Scan for the cell matching the given text and deliver its (X, Y) coordinate at center. 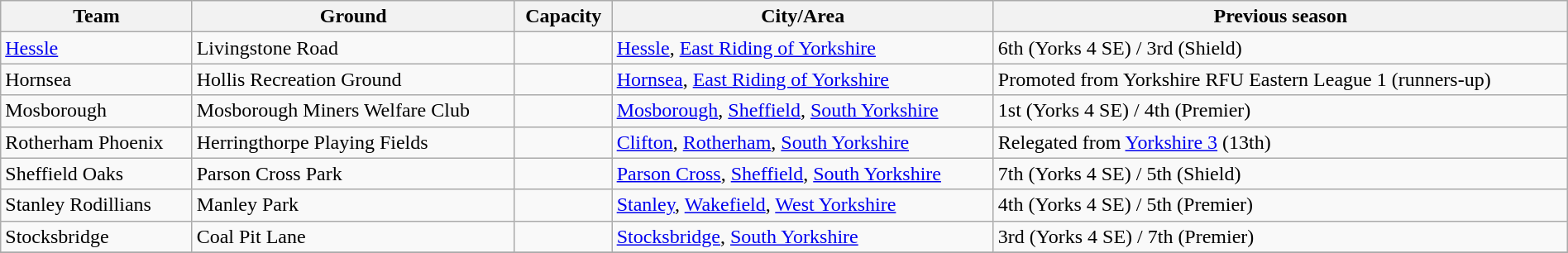
3rd (Yorks 4 SE) / 7th (Premier) (1280, 236)
Mosborough, Sheffield, South Yorkshire (802, 111)
City/Area (802, 17)
Hessle (96, 48)
4th (Yorks 4 SE) / 5th (Premier) (1280, 205)
Rotherham Phoenix (96, 142)
Clifton, Rotherham, South Yorkshire (802, 142)
Parson Cross Park (353, 174)
Previous season (1280, 17)
Sheffield Oaks (96, 174)
Stanley, Wakefield, West Yorkshire (802, 205)
Manley Park (353, 205)
Promoted from Yorkshire RFU Eastern League 1 (runners-up) (1280, 79)
Livingstone Road (353, 48)
Relegated from Yorkshire 3 (13th) (1280, 142)
Mosborough Miners Welfare Club (353, 111)
Stanley Rodillians (96, 205)
Parson Cross, Sheffield, South Yorkshire (802, 174)
1st (Yorks 4 SE) / 4th (Premier) (1280, 111)
Mosborough (96, 111)
Hornsea, East Riding of Yorkshire (802, 79)
7th (Yorks 4 SE) / 5th (Shield) (1280, 174)
Capacity (563, 17)
Coal Pit Lane (353, 236)
Ground (353, 17)
Herringthorpe Playing Fields (353, 142)
Hollis Recreation Ground (353, 79)
6th (Yorks 4 SE) / 3rd (Shield) (1280, 48)
Hornsea (96, 79)
Hessle, East Riding of Yorkshire (802, 48)
Stocksbridge (96, 236)
Stocksbridge, South Yorkshire (802, 236)
Team (96, 17)
